Identify which cell holds the provided text, then report its (X, Y) central coordinate. 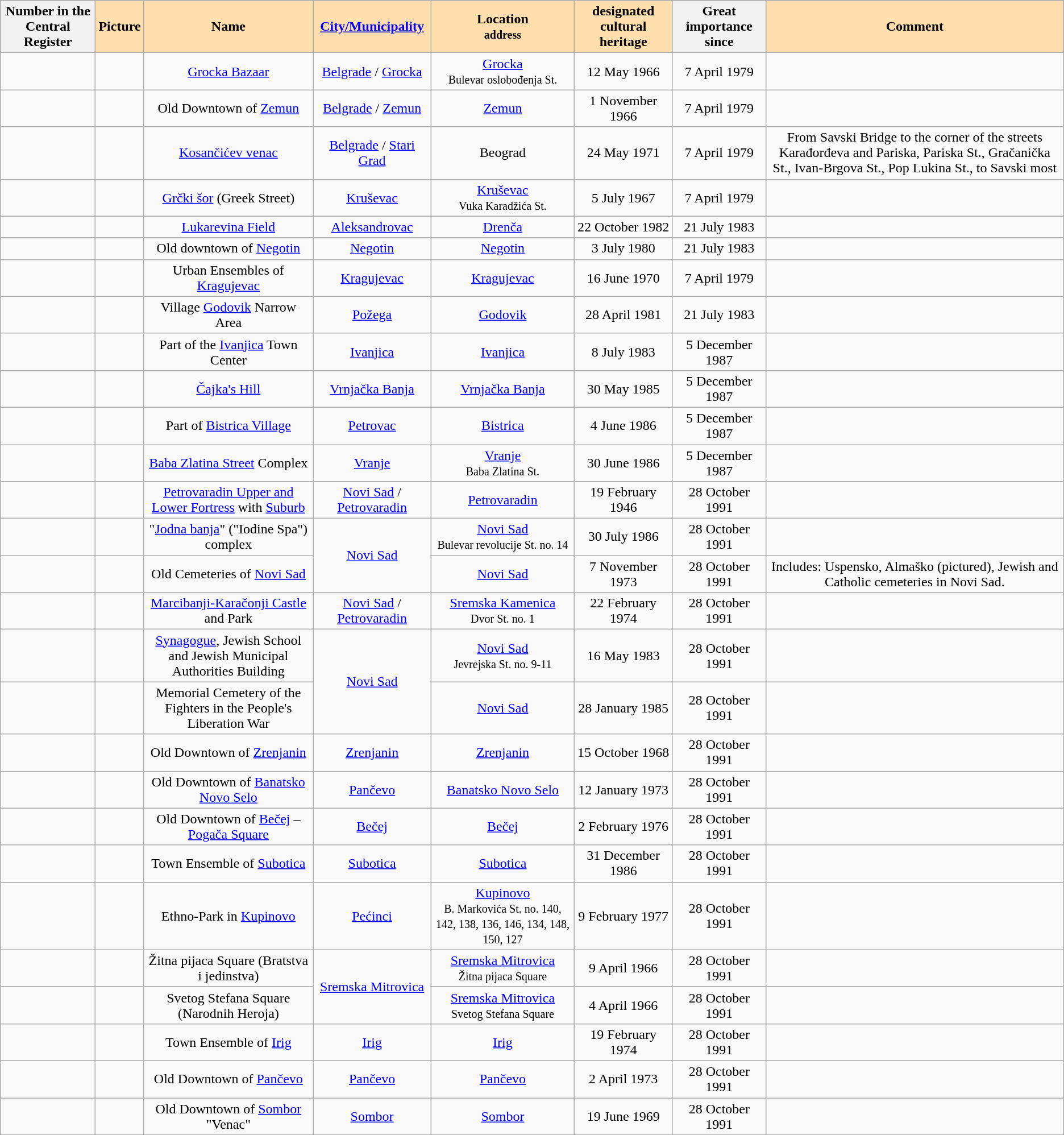
Old Downtown of Zemun (228, 108)
Old Downtown of Zrenjanin (228, 753)
8 July 1983 (623, 351)
30 May 1985 (623, 389)
22 February 1974 (623, 611)
Belgrade / Stari Grad (372, 153)
VranjeBaba Zlatina St. (503, 463)
Memorial Cemetery of the Fighters in the People's Liberation War (228, 708)
24 May 1971 (623, 153)
Lukarevina Field (228, 227)
KupinovoB. Markovića St. no. 140, 142, 138, 136, 146, 134, 148, 150, 127 (503, 916)
28 April 1981 (623, 315)
designated cultural heritage (623, 27)
12 January 1973 (623, 789)
28 January 1985 (623, 708)
Petrovac (372, 425)
"Jodna banja" ("Iodine Spa") complex (228, 537)
Part of the Ivanjica Town Center (228, 351)
30 June 1986 (623, 463)
Svetog Stefana Square (Narodnih Heroja) (228, 1005)
9 February 1977 (623, 916)
Village Godovik Narrow Area (228, 315)
3 July 1980 (623, 248)
Ethno-Park in Kupinovo (228, 916)
Sremska KamenicaDvor St. no. 1 (503, 611)
Baba Zlatina Street Complex (228, 463)
1 November 1966 (623, 108)
Novi SadBulevar revolucije St. no. 14 (503, 537)
31 December 1986 (623, 863)
22 October 1982 (623, 227)
4 April 1966 (623, 1005)
Belgrade / Zemun (372, 108)
From Savski Bridge to the corner of the streets Karađorđeva and Pariska, Pariska St., Gračanička St., Ivan-Brgova St., Pop Lukina St., to Savski most (915, 153)
City/Municipality (372, 27)
15 October 1968 (623, 753)
Drenča (503, 227)
Old Downtown of Bečej – Pogača Square (228, 827)
Includes: Uspensko, Almaško (pictured), Jewish and Catholic cemeteries in Novi Sad. (915, 574)
Old Downtown of Banatsko Novo Selo (228, 789)
19 June 1969 (623, 1116)
Name (228, 27)
Kruševac (372, 198)
Old downtown of Negotin (228, 248)
Picture (119, 27)
Old Downtown of Sombor "Venac" (228, 1116)
4 June 1986 (623, 425)
Locationaddress (503, 27)
Novi SadJevrejska St. no. 9-11 (503, 656)
Petrovaradin (503, 500)
Part of Bistrica Village (228, 425)
GrockaBulevar oslobođenja St. (503, 72)
2 April 1973 (623, 1079)
Town Ensemble of Subotica (228, 863)
16 June 1970 (623, 277)
Grocka Bazaar (228, 72)
Synagogue, Jewish School and Jewish Municipal Authorities Building (228, 656)
19 February 1946 (623, 500)
Urban Ensembles of Kragujevac (228, 277)
Belgrade / Grocka (372, 72)
Pećinci (372, 916)
Žitna pijaca Square (Bratstva i jedinstva) (228, 968)
Godovik (503, 315)
Vranje (372, 463)
Old Downtown of Pančevo (228, 1079)
Aleksandrovac (372, 227)
Sremska Mitrovica (372, 987)
Town Ensemble of Irig (228, 1042)
Grčki šor (Greek Street) (228, 198)
Zemun (503, 108)
Banatsko Novo Selo (503, 789)
Bistrica (503, 425)
Marcibanji-Karačonji Castle and Park (228, 611)
Number in the Central Register (48, 27)
Sremska MitrovicaŽitna pijaca Square (503, 968)
5 July 1967 (623, 198)
Great importance since (719, 27)
12 May 1966 (623, 72)
Beograd (503, 153)
Požega (372, 315)
KruševacVuka Karadžića St. (503, 198)
16 May 1983 (623, 656)
Petrovaradin Upper and Lower Fortress with Suburb (228, 500)
Old Cemeteries of Novi Sad (228, 574)
2 February 1976 (623, 827)
19 February 1974 (623, 1042)
Comment (915, 27)
Kosančićev venac (228, 153)
Čajka's Hill (228, 389)
30 July 1986 (623, 537)
9 April 1966 (623, 968)
Sremska MitrovicaSvetog Stefana Square (503, 1005)
7 November 1973 (623, 574)
